Search for the cell housing the specified text and yield its (x, y) center coordinate. 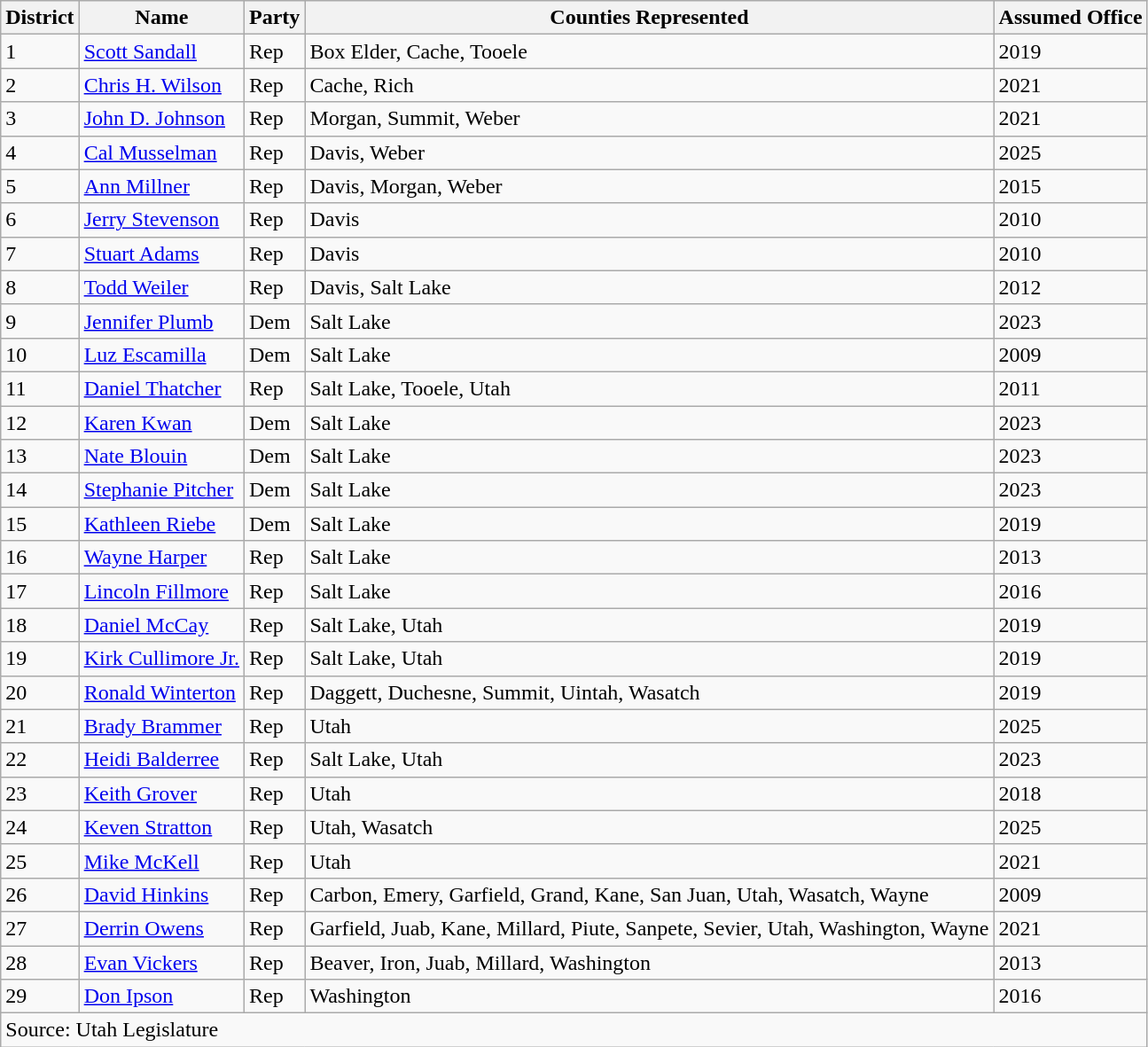
Keith Grover (161, 793)
Mike McKell (161, 861)
Derrin Owens (161, 928)
Davis, Morgan, Weber (649, 186)
Beaver, Iron, Juab, Millard, Washington (649, 962)
29 (40, 996)
Todd Weiler (161, 287)
3 (40, 119)
Utah, Wasatch (649, 827)
2012 (1071, 287)
John D. Johnson (161, 119)
Luz Escamilla (161, 355)
8 (40, 287)
Daniel McCay (161, 625)
Source: Utah Legislature (574, 1030)
22 (40, 760)
5 (40, 186)
Evan Vickers (161, 962)
7 (40, 254)
Salt Lake, Tooele, Utah (649, 388)
Lincoln Fillmore (161, 591)
Cal Musselman (161, 152)
6 (40, 220)
2018 (1071, 793)
15 (40, 524)
14 (40, 490)
Karen Kwan (161, 423)
Davis, Salt Lake (649, 287)
Party (275, 18)
Jerry Stevenson (161, 220)
Box Elder, Cache, Tooele (649, 51)
19 (40, 659)
Davis, Weber (649, 152)
12 (40, 423)
Brady Brammer (161, 726)
18 (40, 625)
13 (40, 457)
16 (40, 558)
Kirk Cullimore Jr. (161, 659)
Assumed Office (1071, 18)
20 (40, 692)
Stuart Adams (161, 254)
27 (40, 928)
Don Ipson (161, 996)
23 (40, 793)
17 (40, 591)
25 (40, 861)
Daggett, Duchesne, Summit, Uintah, Wasatch (649, 692)
1 (40, 51)
Garfield, Juab, Kane, Millard, Piute, Sanpete, Sevier, Utah, Washington, Wayne (649, 928)
Morgan, Summit, Weber (649, 119)
2015 (1071, 186)
21 (40, 726)
Kathleen Riebe (161, 524)
Ann Millner (161, 186)
Name (161, 18)
Cache, Rich (649, 85)
2 (40, 85)
Daniel Thatcher (161, 388)
Washington (649, 996)
Jennifer Plumb (161, 321)
28 (40, 962)
Nate Blouin (161, 457)
2011 (1071, 388)
9 (40, 321)
Heidi Balderree (161, 760)
Chris H. Wilson (161, 85)
26 (40, 895)
4 (40, 152)
District (40, 18)
David Hinkins (161, 895)
Ronald Winterton (161, 692)
Keven Stratton (161, 827)
Wayne Harper (161, 558)
Counties Represented (649, 18)
Scott Sandall (161, 51)
24 (40, 827)
Carbon, Emery, Garfield, Grand, Kane, San Juan, Utah, Wasatch, Wayne (649, 895)
11 (40, 388)
10 (40, 355)
Stephanie Pitcher (161, 490)
